Output the (X, Y) coordinate of the center of the cell containing the given text.  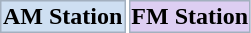
AM Station (62, 16)
FM Station (190, 16)
